Return (X, Y) of the center of cell containing provided text 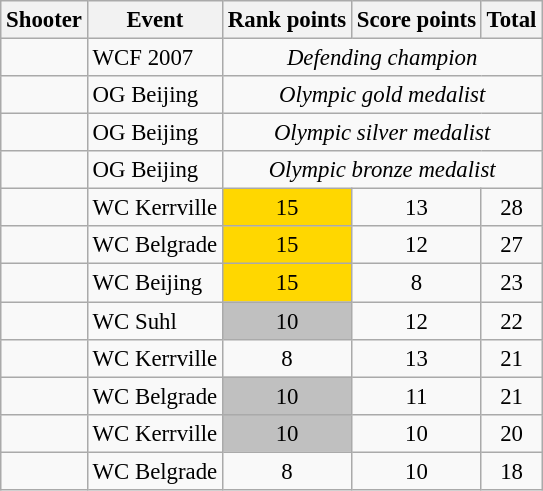
Event (154, 20)
Rank points (288, 20)
WC Beijing (154, 283)
Shooter (44, 20)
20 (511, 433)
Total (511, 20)
18 (511, 471)
23 (511, 283)
Score points (417, 20)
Olympic gold medalist (382, 95)
Olympic bronze medalist (382, 170)
Defending champion (382, 58)
WCF 2007 (154, 58)
WC Suhl (154, 321)
28 (511, 208)
27 (511, 245)
22 (511, 321)
Olympic silver medalist (382, 133)
11 (417, 396)
